Locate the cell with the specified text and output its (X, Y) center coordinate. 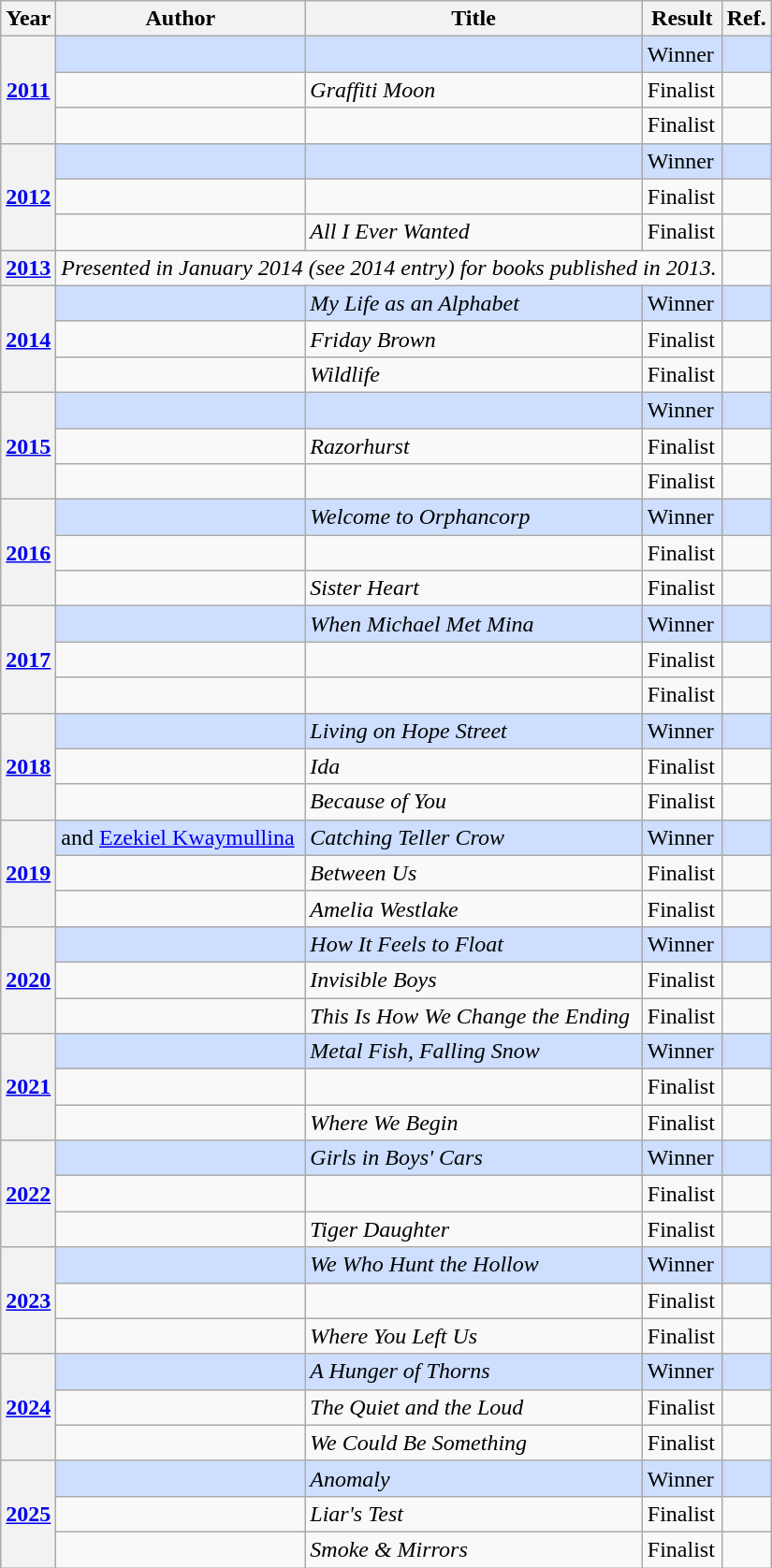
2014 (28, 339)
This Is How We Change the Ending (473, 1015)
A Hunger of Thorns (473, 1372)
Because of You (473, 802)
Where You Left Us (473, 1336)
Sister Heart (473, 588)
Anomaly (473, 1478)
Graffiti Moon (473, 90)
and Ezekiel Kwaymullina (181, 837)
Amelia Westlake (473, 908)
2019 (28, 873)
2021 (28, 1087)
2013 (28, 268)
My Life as an Alphabet (473, 303)
Result (681, 19)
The Quiet and the Loud (473, 1407)
2024 (28, 1407)
Liar's Test (473, 1514)
Presented in January 2014 (see 2014 entry) for books published in 2013. (389, 268)
We Could Be Something (473, 1443)
Metal Fish, Falling Snow (473, 1052)
2017 (28, 660)
2018 (28, 766)
When Michael Met Mina (473, 624)
Tiger Daughter (473, 1229)
Friday Brown (473, 339)
Invisible Boys (473, 980)
Title (473, 19)
2016 (28, 553)
2022 (28, 1194)
How It Feels to Float (473, 944)
2012 (28, 196)
2020 (28, 980)
2023 (28, 1300)
All I Ever Wanted (473, 232)
2015 (28, 445)
Author (181, 19)
Catching Teller Crow (473, 837)
2025 (28, 1514)
Year (28, 19)
Razorhurst (473, 446)
Ida (473, 766)
Girls in Boys' Cars (473, 1158)
Smoke & Mirrors (473, 1549)
Welcome to Orphancorp (473, 517)
Ref. (747, 19)
We Who Hunt the Hollow (473, 1265)
2011 (28, 90)
Wildlife (473, 374)
Living on Hope Street (473, 731)
Between Us (473, 873)
Where We Begin (473, 1123)
